Return (X, Y) of the center of cell containing provided text 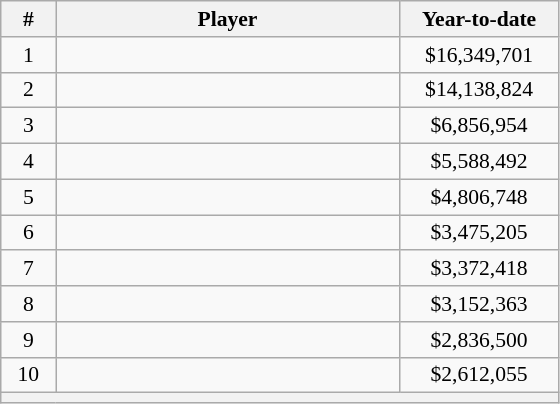
$16,349,701 (479, 55)
Player (228, 19)
$3,372,418 (479, 269)
7 (28, 269)
2 (28, 90)
6 (28, 233)
8 (28, 304)
3 (28, 126)
4 (28, 162)
# (28, 19)
$6,856,954 (479, 126)
$2,836,500 (479, 340)
$14,138,824 (479, 90)
$3,152,363 (479, 304)
$3,475,205 (479, 233)
1 (28, 55)
Year-to-date (479, 19)
$5,588,492 (479, 162)
5 (28, 197)
$4,806,748 (479, 197)
10 (28, 375)
9 (28, 340)
$2,612,055 (479, 375)
